From the cell containing the given text, extract its center point as [X, Y] coordinate. 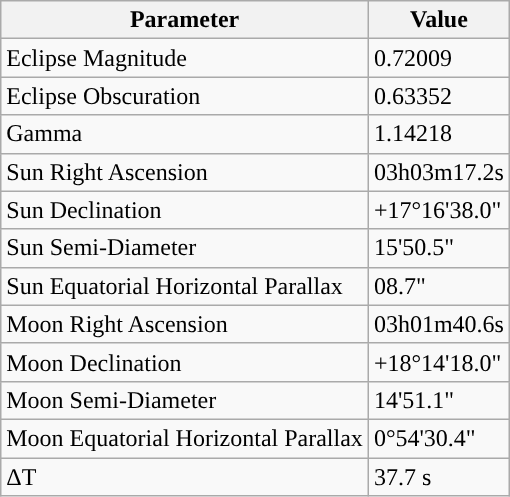
0.63352 [438, 96]
+17°16'38.0" [438, 210]
Moon Right Ascension [185, 324]
Moon Equatorial Horizontal Parallax [185, 438]
Sun Semi-Diameter [185, 248]
15'50.5" [438, 248]
Gamma [185, 134]
Parameter [185, 20]
Sun Right Ascension [185, 172]
1.14218 [438, 134]
Eclipse Magnitude [185, 58]
Sun Declination [185, 210]
Moon Semi-Diameter [185, 400]
37.7 s [438, 477]
03h01m40.6s [438, 324]
14'51.1" [438, 400]
Value [438, 20]
Sun Equatorial Horizontal Parallax [185, 286]
03h03m17.2s [438, 172]
ΔT [185, 477]
0.72009 [438, 58]
Moon Declination [185, 362]
Eclipse Obscuration [185, 96]
0°54'30.4" [438, 438]
08.7" [438, 286]
+18°14'18.0" [438, 362]
